Capture the cell that displays the provided text and extract its (X, Y) central coordinate. 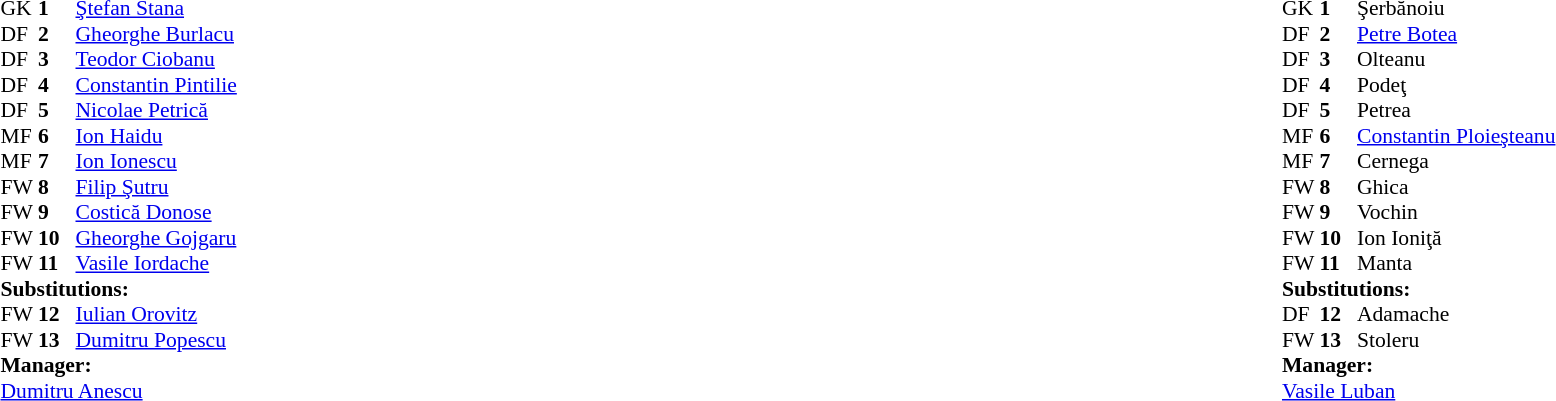
Dumitru Popescu (156, 340)
Adamache (1456, 315)
Ion Haidu (156, 136)
Ghica (1456, 187)
Nicolae Petrică (156, 111)
Cernega (1456, 161)
Ion Ionescu (156, 161)
Ion Ioniţă (1456, 238)
Costică Donose (156, 213)
Vochin (1456, 213)
Petre Botea (1456, 34)
Filip Şutru (156, 187)
Podeţ (1456, 85)
Manta (1456, 263)
Gheorghe Burlacu (156, 34)
Constantin Pintilie (156, 85)
Vasile Iordache (156, 263)
Olteanu (1456, 59)
Teodor Ciobanu (156, 59)
Gheorghe Gojgaru (156, 238)
Petrea (1456, 111)
Stoleru (1456, 340)
Iulian Orovitz (156, 315)
Constantin Ploieşteanu (1456, 136)
